Provide the [x, y] coordinate of the cell's center where the given text is located.  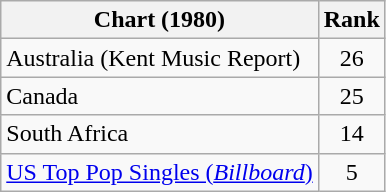
14 [352, 134]
Chart (1980) [160, 20]
5 [352, 172]
Rank [352, 20]
Australia (Kent Music Report) [160, 58]
25 [352, 96]
Canada [160, 96]
US Top Pop Singles (Billboard) [160, 172]
South Africa [160, 134]
26 [352, 58]
